Locate the cell with the specified text and output its [x, y] center coordinate. 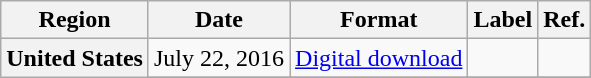
Format [379, 20]
Date [218, 20]
Digital download [379, 58]
Region [75, 20]
Label [503, 20]
July 22, 2016 [218, 58]
Ref. [564, 20]
United States [75, 58]
